Detect which cell encompasses the target text, then output its [x, y] center coordinate. 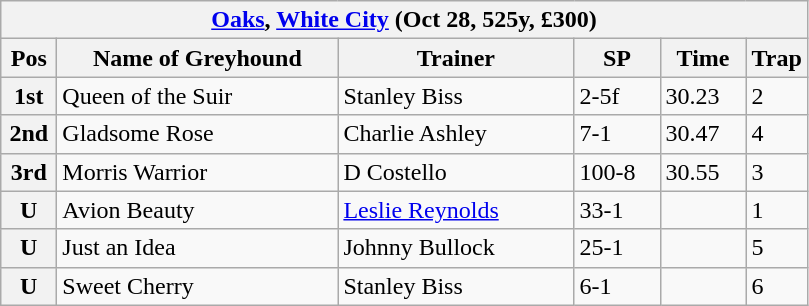
2-5f [617, 96]
30.47 [703, 134]
Pos [29, 58]
Morris Warrior [198, 172]
Queen of the Suir [198, 96]
Oaks, White City (Oct 28, 525y, £300) [404, 20]
25-1 [617, 248]
Johnny Bullock [456, 248]
Charlie Ashley [456, 134]
Trap [776, 58]
6-1 [617, 286]
Gladsome Rose [198, 134]
1 [776, 210]
Time [703, 58]
Name of Greyhound [198, 58]
2nd [29, 134]
6 [776, 286]
5 [776, 248]
Avion Beauty [198, 210]
100-8 [617, 172]
Sweet Cherry [198, 286]
Leslie Reynolds [456, 210]
7-1 [617, 134]
30.55 [703, 172]
D Costello [456, 172]
SP [617, 58]
1st [29, 96]
4 [776, 134]
33-1 [617, 210]
Trainer [456, 58]
3 [776, 172]
Just an Idea [198, 248]
2 [776, 96]
3rd [29, 172]
30.23 [703, 96]
